Provide the (X, Y) coordinate of the cell's center where the given text is located.  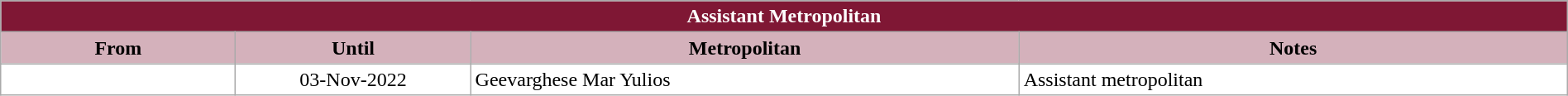
Notes (1293, 48)
Assistant Metropolitan (784, 17)
Geevarghese Mar Yulios (744, 79)
From (118, 48)
Until (353, 48)
Metropolitan (744, 48)
03-Nov-2022 (353, 79)
Assistant metropolitan (1293, 79)
